Return [x, y] of the center of cell containing provided text 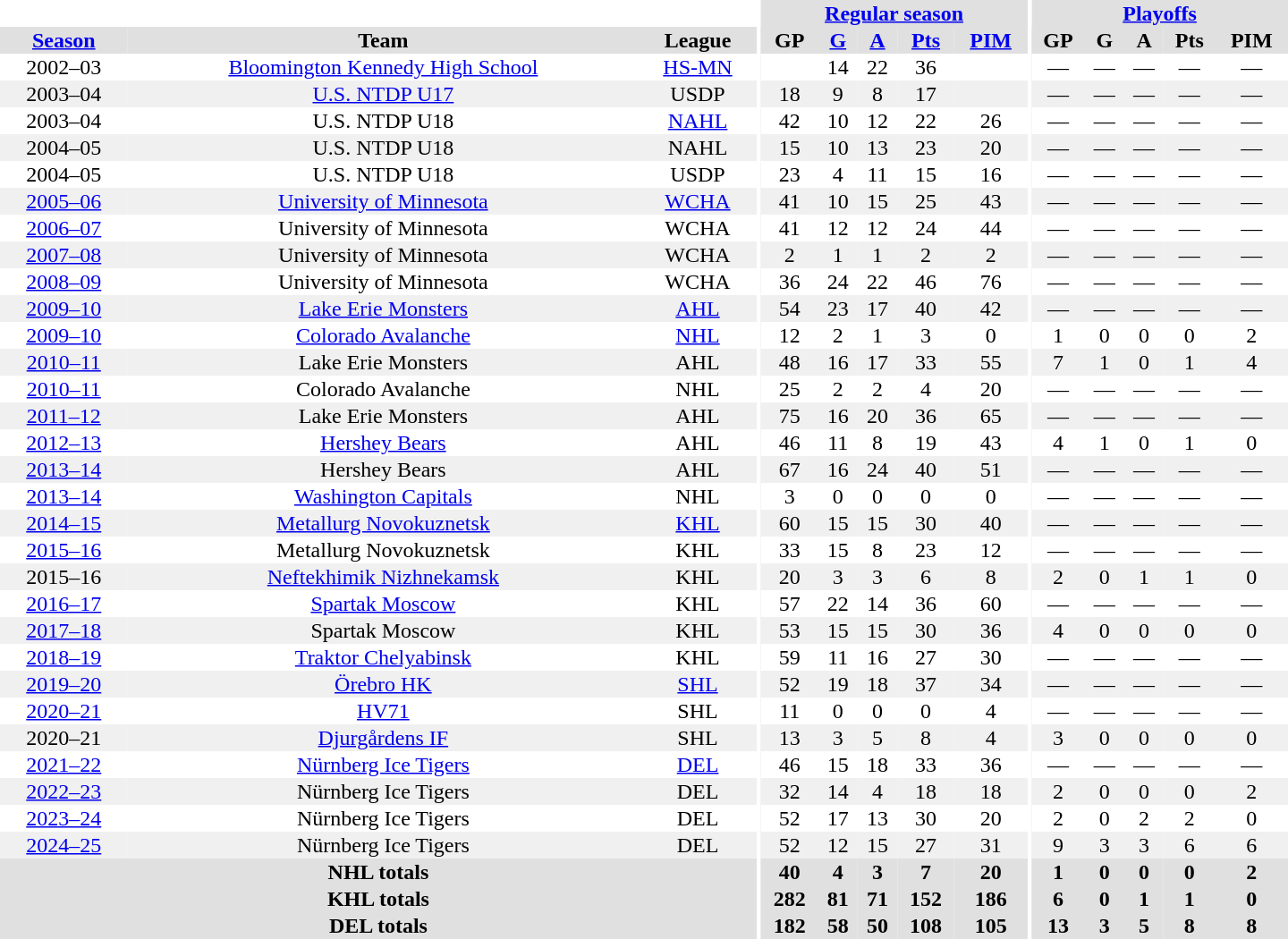
105 [991, 926]
152 [926, 899]
Traktor Chelyabinsk [384, 657]
2023–24 [64, 818]
53 [790, 630]
75 [790, 416]
108 [926, 926]
KHL totals [378, 899]
HS-MN [698, 67]
2011–12 [64, 416]
186 [991, 899]
76 [991, 282]
65 [991, 416]
Team [384, 40]
2005–06 [64, 201]
182 [790, 926]
2012–13 [64, 443]
32 [790, 791]
2006–07 [64, 228]
55 [991, 362]
71 [877, 899]
59 [790, 657]
2002–03 [64, 67]
2022–23 [64, 791]
26 [991, 121]
Season [64, 40]
Bloomington Kennedy High School [384, 67]
Regular season [894, 13]
44 [991, 228]
DEL totals [378, 926]
League [698, 40]
Örebro HK [384, 684]
50 [877, 926]
U.S. NTDP U17 [384, 94]
Djurgårdens IF [384, 738]
2018–19 [64, 657]
2008–09 [64, 282]
2019–20 [64, 684]
54 [790, 309]
2014–15 [64, 523]
282 [790, 899]
2024–25 [64, 845]
Washington Capitals [384, 496]
2017–18 [64, 630]
Neftekhimik Nizhnekamsk [384, 577]
48 [790, 362]
HV71 [384, 711]
34 [991, 684]
2016–17 [64, 604]
67 [790, 469]
31 [991, 845]
Playoffs [1159, 13]
2007–08 [64, 255]
NHL totals [378, 872]
37 [926, 684]
57 [790, 604]
2021–22 [64, 765]
51 [991, 469]
81 [838, 899]
58 [838, 926]
